Output the [X, Y] coordinate of the center of the cell containing the given text.  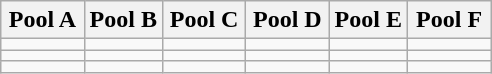
Pool F [448, 20]
Pool C [204, 20]
Pool E [368, 20]
Pool B [123, 20]
Pool D [288, 20]
Pool A [42, 20]
